For the text-containing cell, return its midpoint in (x, y) coordinate format. 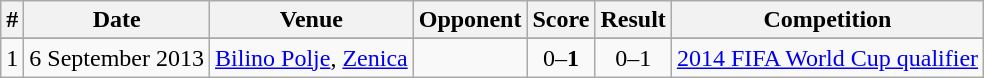
Date (117, 20)
Venue (312, 20)
6 September 2013 (117, 58)
Result (633, 20)
2014 FIFA World Cup qualifier (827, 58)
1 (12, 58)
# (12, 20)
Competition (827, 20)
Bilino Polje, Zenica (312, 58)
Opponent (470, 20)
Score (561, 20)
